Return the [X, Y] coordinate for the center point of the cell that contains the specified text.  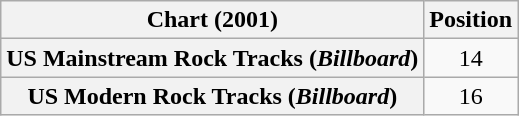
US Modern Rock Tracks (Billboard) [212, 96]
Chart (2001) [212, 20]
Position [471, 20]
14 [471, 58]
US Mainstream Rock Tracks (Billboard) [212, 58]
16 [471, 96]
